Search for the cell housing the specified text and yield its (X, Y) center coordinate. 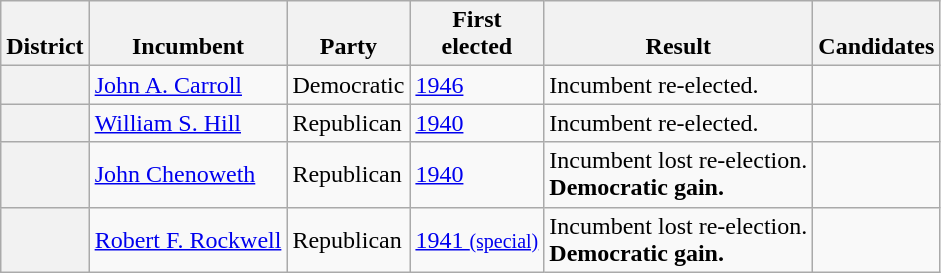
Incumbent (188, 34)
Robert F. Rockwell (188, 240)
Democratic (348, 85)
1946 (477, 85)
Result (678, 34)
Firstelected (477, 34)
John Chenoweth (188, 174)
District (45, 34)
1941 (special) (477, 240)
William S. Hill (188, 123)
Candidates (876, 34)
Party (348, 34)
John A. Carroll (188, 85)
